Return the (x, y) coordinate for the center point of the cell that contains the specified text.  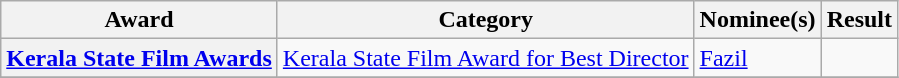
Fazil (758, 58)
Result (859, 20)
Category (486, 20)
Nominee(s) (758, 20)
Kerala State Film Awards (140, 58)
Award (140, 20)
Kerala State Film Award for Best Director (486, 58)
